Return (X, Y) of the center of cell containing provided text 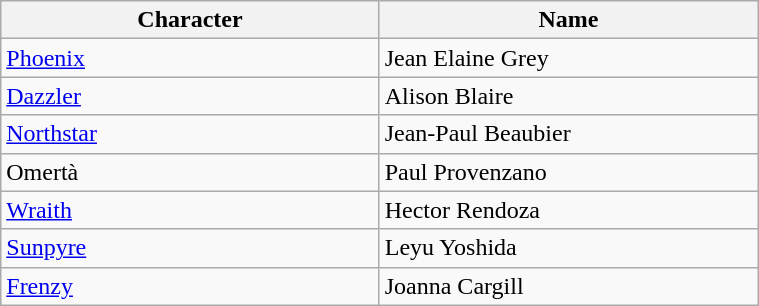
Omertà (190, 172)
Dazzler (190, 96)
Wraith (190, 210)
Joanna Cargill (568, 286)
Paul Provenzano (568, 172)
Frenzy (190, 286)
Alison Blaire (568, 96)
Leyu Yoshida (568, 248)
Sunpyre (190, 248)
Northstar (190, 134)
Hector Rendoza (568, 210)
Phoenix (190, 58)
Character (190, 20)
Name (568, 20)
Jean-Paul Beaubier (568, 134)
Jean Elaine Grey (568, 58)
